Capture the cell that displays the provided text and extract its (x, y) central coordinate. 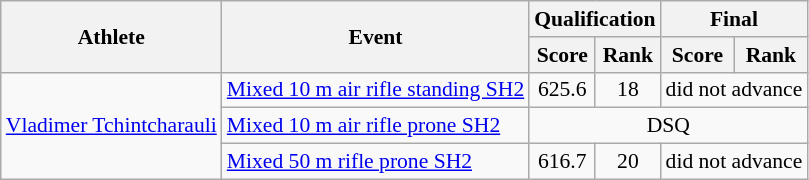
625.6 (562, 90)
Athlete (112, 36)
Final (734, 19)
616.7 (562, 162)
Qualification (594, 19)
20 (628, 162)
Vladimer Tchintcharauli (112, 126)
Mixed 50 m rifle prone SH2 (376, 162)
DSQ (668, 126)
Mixed 10 m air rifle standing SH2 (376, 90)
Event (376, 36)
Mixed 10 m air rifle prone SH2 (376, 126)
18 (628, 90)
